For the text-containing cell, return its midpoint in [X, Y] coordinate format. 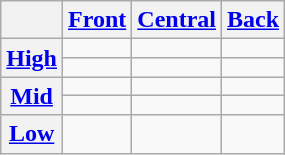
Low [32, 134]
High [32, 58]
Front [98, 20]
Mid [32, 96]
Back [254, 20]
Central [177, 20]
